Return [X, Y] of the center of cell containing provided text 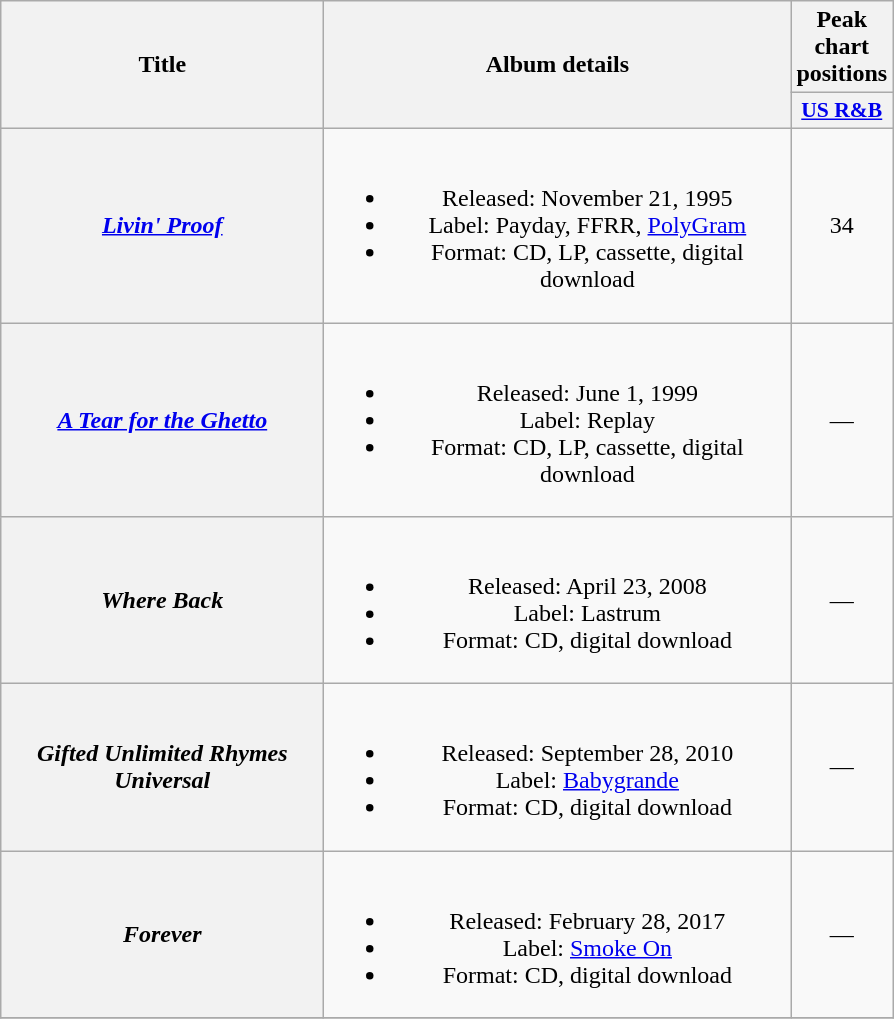
US R&B [842, 111]
Title [162, 65]
Where Back [162, 600]
Released: November 21, 1995Label: Payday, FFRR, PolyGramFormat: CD, LP, cassette, digital download [558, 225]
34 [842, 225]
Released: April 23, 2008Label: LastrumFormat: CD, digital download [558, 600]
Gifted Unlimited Rhymes Universal [162, 768]
Forever [162, 934]
Livin' Proof [162, 225]
Released: September 28, 2010Label: BabygrandeFormat: CD, digital download [558, 768]
Released: June 1, 1999Label: ReplayFormat: CD, LP, cassette, digital download [558, 419]
A Tear for the Ghetto [162, 419]
Peak chart positions [842, 47]
Released: February 28, 2017Label: Smoke OnFormat: CD, digital download [558, 934]
Album details [558, 65]
